Scan for the cell matching the given text and deliver its [x, y] coordinate at center. 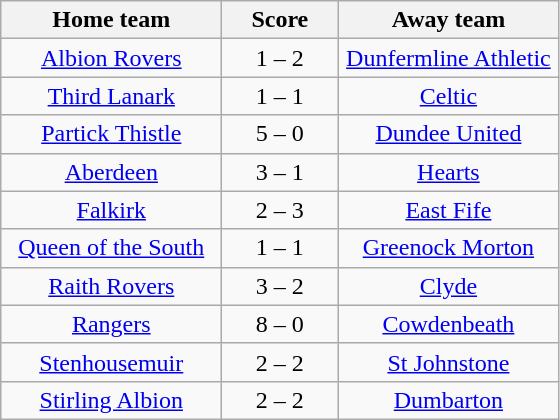
Dundee United [448, 134]
Third Lanark [112, 96]
Aberdeen [112, 172]
Hearts [448, 172]
8 – 0 [280, 324]
2 – 3 [280, 210]
Celtic [448, 96]
3 – 2 [280, 286]
Score [280, 20]
Cowdenbeath [448, 324]
Stirling Albion [112, 400]
Dumbarton [448, 400]
Clyde [448, 286]
Falkirk [112, 210]
Home team [112, 20]
1 – 2 [280, 58]
Queen of the South [112, 248]
Away team [448, 20]
East Fife [448, 210]
Albion Rovers [112, 58]
St Johnstone [448, 362]
Dunfermline Athletic [448, 58]
5 – 0 [280, 134]
Greenock Morton [448, 248]
Partick Thistle [112, 134]
Stenhousemuir [112, 362]
Rangers [112, 324]
Raith Rovers [112, 286]
3 – 1 [280, 172]
